For the text-containing cell, return its midpoint in [x, y] coordinate format. 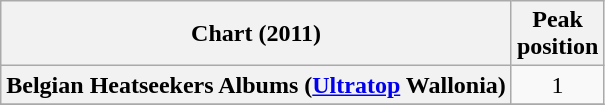
Chart (2011) [256, 34]
Peakposition [557, 34]
Belgian Heatseekers Albums (Ultratop Wallonia) [256, 85]
1 [557, 85]
